Return the (x, y) coordinate for the center point of the cell that contains the specified text.  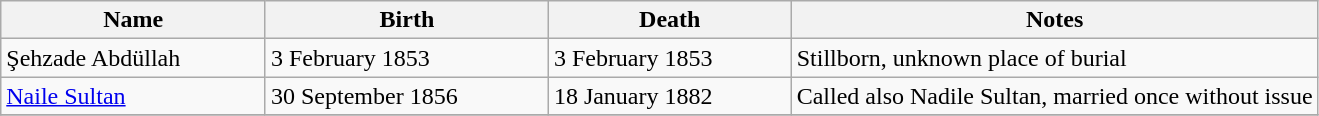
Death (670, 20)
Name (134, 20)
30 September 1856 (406, 96)
18 January 1882 (670, 96)
Notes (1054, 20)
Naile Sultan (134, 96)
Stillborn, unknown place of burial (1054, 58)
Şehzade Abdüllah (134, 58)
Called also Nadile Sultan, married once without issue (1054, 96)
Birth (406, 20)
